Extract the [x, y] coordinate from the center of the cell holding the provided text.  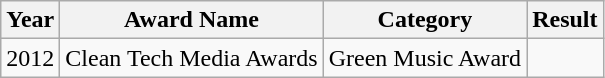
Year [30, 20]
Category [424, 20]
2012 [30, 58]
Clean Tech Media Awards [192, 58]
Award Name [192, 20]
Result [565, 20]
Green Music Award [424, 58]
